Return the (X, Y) coordinate for the center point of the cell that contains the specified text.  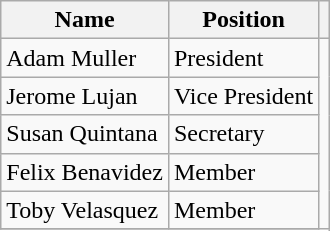
Name (85, 20)
Position (243, 20)
Adam Muller (85, 58)
Vice President (243, 96)
Jerome Lujan (85, 96)
Secretary (243, 134)
Susan Quintana (85, 134)
President (243, 58)
Felix Benavidez (85, 172)
Toby Velasquez (85, 210)
